Return (X, Y) of the center of cell containing provided text 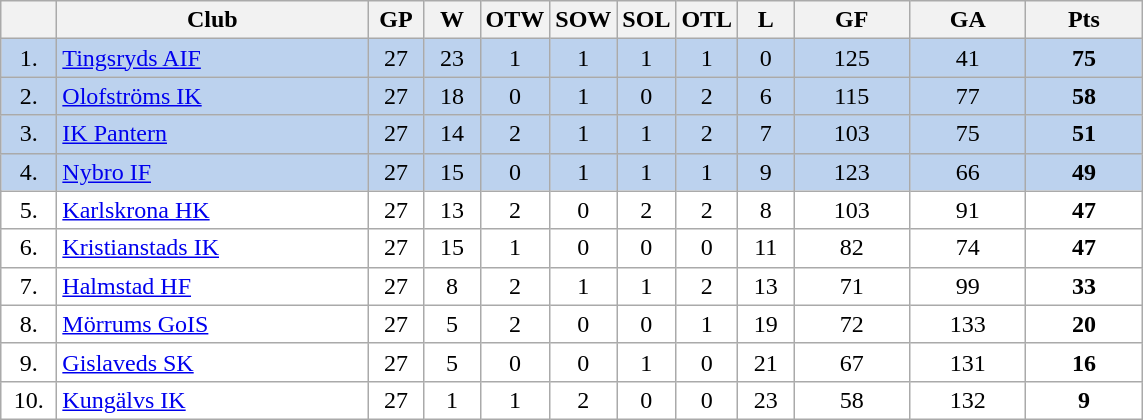
3. (29, 134)
99 (968, 286)
6 (766, 96)
Nybro IF (212, 172)
33 (1084, 286)
74 (968, 248)
82 (852, 248)
133 (968, 324)
Olofströms IK (212, 96)
1. (29, 58)
10. (29, 400)
67 (852, 362)
6. (29, 248)
SOW (584, 20)
66 (968, 172)
125 (852, 58)
Pts (1084, 20)
16 (1084, 362)
4. (29, 172)
L (766, 20)
18 (452, 96)
Karlskrona HK (212, 210)
OTL (707, 20)
GA (968, 20)
GP (396, 20)
41 (968, 58)
72 (852, 324)
SOL (646, 20)
20 (1084, 324)
Gislaveds SK (212, 362)
Halmstad HF (212, 286)
49 (1084, 172)
132 (968, 400)
OTW (515, 20)
14 (452, 134)
GF (852, 20)
71 (852, 286)
Tingsryds AIF (212, 58)
7. (29, 286)
51 (1084, 134)
Kungälvs IK (212, 400)
2. (29, 96)
Club (212, 20)
19 (766, 324)
77 (968, 96)
131 (968, 362)
W (452, 20)
Kristianstads IK (212, 248)
7 (766, 134)
IK Pantern (212, 134)
21 (766, 362)
91 (968, 210)
5. (29, 210)
115 (852, 96)
8. (29, 324)
123 (852, 172)
Mörrums GoIS (212, 324)
11 (766, 248)
9. (29, 362)
